Extract the (X, Y) coordinate from the center of the cell holding the provided text.  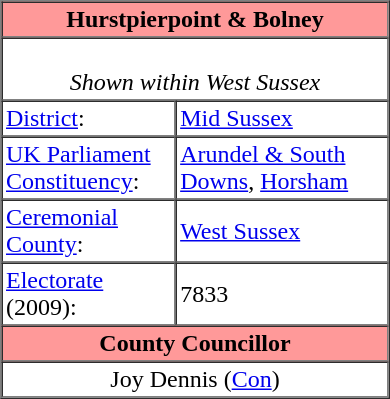
Mid Sussex (282, 118)
Ceremonial County: (89, 232)
District: (89, 118)
7833 (282, 294)
Hurstpierpoint & Bolney (196, 20)
Arundel & South Downs, Horsham (282, 168)
Joy Dennis (Con) (196, 380)
West Sussex (282, 232)
UK Parliament Constituency: (89, 168)
Shown within West Sussex (196, 70)
County Councillor (196, 344)
Electorate (2009): (89, 294)
